Locate the cell with the specified text and output its (X, Y) center coordinate. 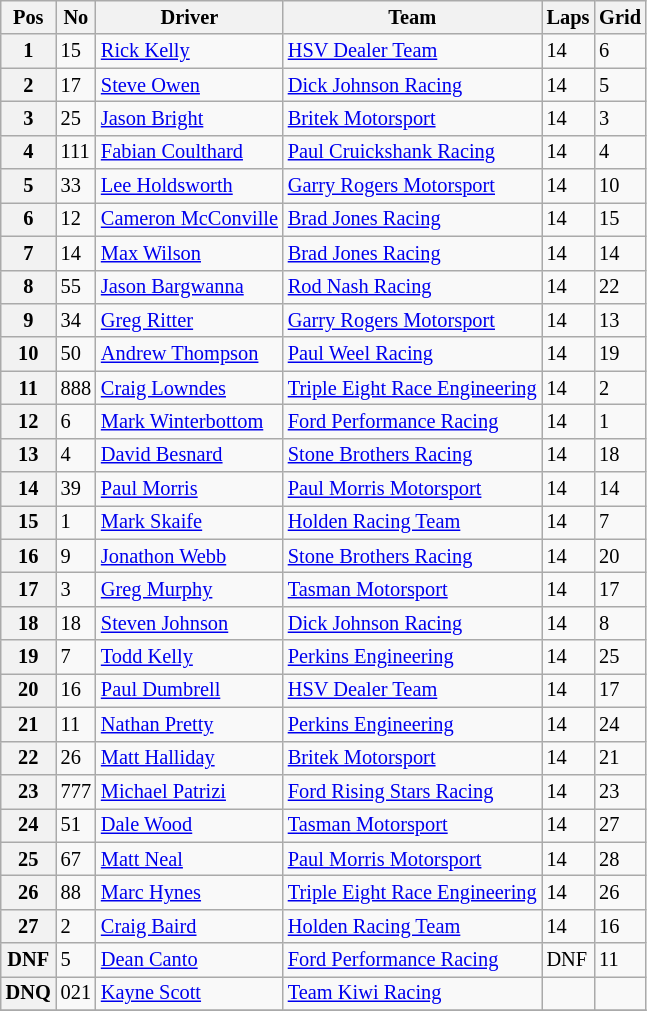
Max Wilson (190, 253)
Craig Lowndes (190, 388)
39 (76, 489)
DNQ (28, 993)
Paul Weel Racing (412, 354)
David Besnard (190, 455)
111 (76, 152)
55 (76, 287)
51 (76, 825)
Matt Halliday (190, 758)
Fabian Coulthard (190, 152)
Dean Canto (190, 960)
777 (76, 791)
Andrew Thompson (190, 354)
Jason Bright (190, 118)
Driver (190, 17)
33 (76, 186)
Todd Kelly (190, 657)
Steve Owen (190, 85)
Team (412, 17)
Team Kiwi Racing (412, 993)
Dale Wood (190, 825)
No (76, 17)
888 (76, 388)
34 (76, 320)
021 (76, 993)
Laps (568, 17)
Mark Skaife (190, 522)
Mark Winterbottom (190, 421)
Greg Ritter (190, 320)
Pos (28, 17)
Lee Holdsworth (190, 186)
Marc Hynes (190, 892)
Paul Morris (190, 489)
Grid (620, 17)
28 (620, 859)
Matt Neal (190, 859)
Jason Bargwanna (190, 287)
Michael Patrizi (190, 791)
67 (76, 859)
Craig Baird (190, 926)
Jonathon Webb (190, 556)
Ford Rising Stars Racing (412, 791)
50 (76, 354)
88 (76, 892)
Paul Cruickshank Racing (412, 152)
Cameron McConville (190, 219)
Nathan Pretty (190, 724)
Greg Murphy (190, 589)
Rod Nash Racing (412, 287)
Kayne Scott (190, 993)
Rick Kelly (190, 51)
Paul Dumbrell (190, 690)
Steven Johnson (190, 623)
